Identify which cell holds the provided text, then report its [x, y] central coordinate. 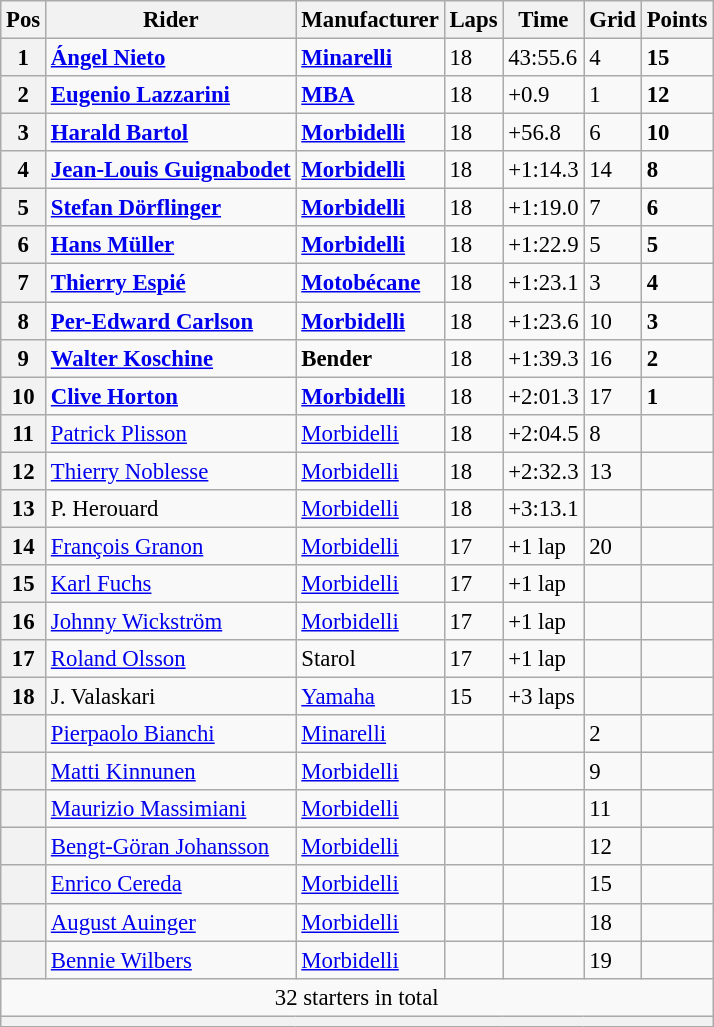
MBA [370, 95]
+1:39.3 [544, 358]
+1:22.9 [544, 245]
+3:13.1 [544, 509]
Bengt-Göran Johansson [171, 847]
J. Valaskari [171, 697]
+0.9 [544, 95]
Roland Olsson [171, 659]
19 [612, 960]
Harald Bartol [171, 133]
+2:32.3 [544, 471]
Yamaha [370, 697]
Stefan Dörflinger [171, 208]
Manufacturer [370, 20]
Starol [370, 659]
Thierry Noblesse [171, 471]
Per-Edward Carlson [171, 321]
Ángel Nieto [171, 58]
Matti Kinnunen [171, 772]
P. Herouard [171, 509]
Time [544, 20]
+3 laps [544, 697]
Clive Horton [171, 396]
32 starters in total [357, 997]
Jean-Louis Guignabodet [171, 170]
Motobécane [370, 283]
Maurizio Massimiani [171, 809]
20 [612, 546]
Hans Müller [171, 245]
Pos [24, 20]
August Auinger [171, 922]
Points [676, 20]
Grid [612, 20]
+1:23.6 [544, 321]
François Granon [171, 546]
Karl Fuchs [171, 584]
Thierry Espié [171, 283]
Walter Koschine [171, 358]
Laps [474, 20]
+56.8 [544, 133]
+1:23.1 [544, 283]
Eugenio Lazzarini [171, 95]
Bennie Wilbers [171, 960]
Patrick Plisson [171, 433]
Pierpaolo Bianchi [171, 734]
+1:14.3 [544, 170]
Bender [370, 358]
Johnny Wickström [171, 621]
+1:19.0 [544, 208]
+2:01.3 [544, 396]
43:55.6 [544, 58]
Rider [171, 20]
Enrico Cereda [171, 885]
+2:04.5 [544, 433]
